From the cell containing the given text, extract its center point as [X, Y] coordinate. 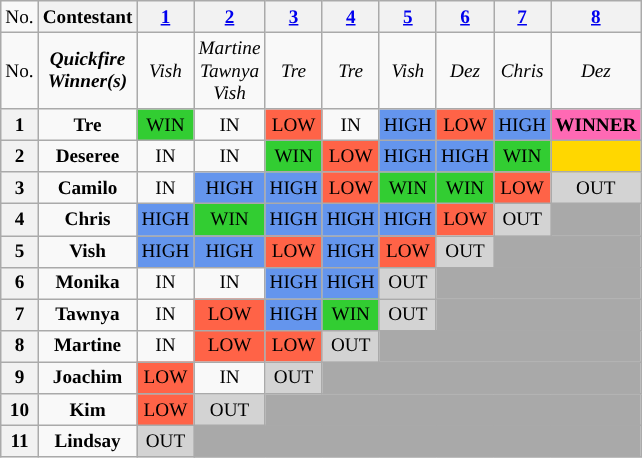
Martine [88, 346]
MartineTawnyaVish [230, 70]
10 [20, 410]
Deseree [88, 156]
Camilo [88, 188]
QuickfireWinner(s) [88, 70]
Kim [88, 410]
9 [20, 378]
Monika [88, 283]
Joachim [88, 378]
Lindsay [88, 441]
Contestant [88, 17]
11 [20, 441]
Tawnya [88, 315]
WINNER [596, 125]
